Output the [x, y] coordinate of the center of the cell containing the given text.  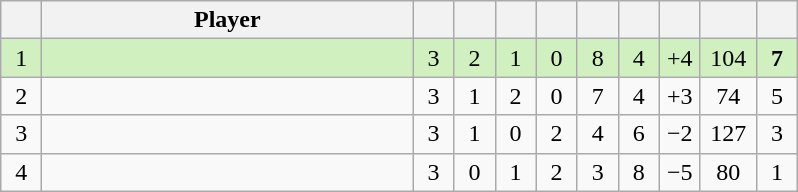
104 [728, 58]
74 [728, 96]
−2 [680, 134]
+3 [680, 96]
+4 [680, 58]
80 [728, 172]
5 [776, 96]
Player [228, 20]
6 [638, 134]
127 [728, 134]
−5 [680, 172]
